Capture the cell that displays the provided text and extract its (x, y) central coordinate. 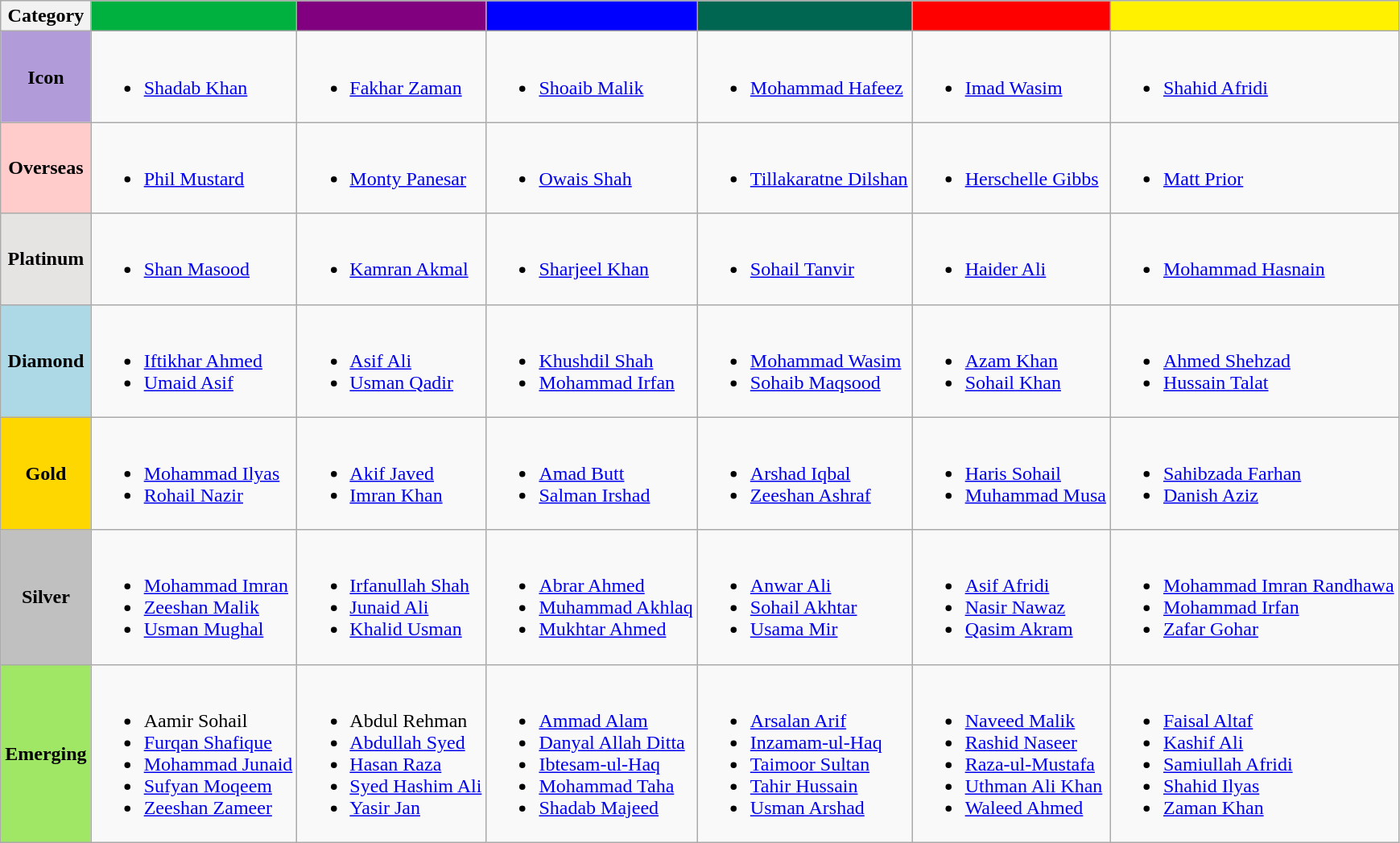
Mohammad Imran Randhawa Mohammad Irfan Zafar Gohar (1254, 597)
Anwar Ali Sohail Akhtar Usama Mir (805, 597)
Mohammad Ilyas Rohail Nazir (194, 473)
Emerging (46, 754)
Imad Wasim (1011, 77)
Arsalan Arif Inzamam-ul-Haq Taimoor Sultan Tahir Hussain Usman Arshad (805, 754)
Tillakaratne Dilshan (805, 167)
Sahibzada Farhan Danish Aziz (1254, 473)
Kamran Akmal (391, 259)
Gold (46, 473)
Sohail Tanvir (805, 259)
Overseas (46, 167)
Aamir Sohail Furqan Shafique Mohammad Junaid Sufyan Moqeem Zeeshan Zameer (194, 754)
Abdul Rehman Abdullah Syed Hasan Raza Syed Hashim Ali Yasir Jan (391, 754)
Akif Javed Imran Khan (391, 473)
Haider Ali (1011, 259)
Mohammad Wasim Sohaib Maqsood (805, 361)
Asif Afridi Nasir Nawaz Qasim Akram (1011, 597)
Ahmed Shehzad Hussain Talat (1254, 361)
Ammad Alam Danyal Allah Ditta Ibtesam-ul-Haq Mohammad Taha Shadab Majeed (592, 754)
Shadab Khan (194, 77)
Arshad Iqbal Zeeshan Ashraf (805, 473)
Azam Khan Sohail Khan (1011, 361)
Shan Masood (194, 259)
Naveed Malik Rashid Naseer Raza-ul-Mustafa Uthman Ali Khan Waleed Ahmed (1011, 754)
Icon (46, 77)
Category (46, 16)
Abrar Ahmed Muhammad Akhlaq Mukhtar Ahmed (592, 597)
Fakhar Zaman (391, 77)
Irfanullah Shah Junaid Ali Khalid Usman (391, 597)
Diamond (46, 361)
Mohammad Hasnain (1254, 259)
Khushdil Shah Mohammad Irfan (592, 361)
Owais Shah (592, 167)
Matt Prior (1254, 167)
Herschelle Gibbs (1011, 167)
Mohammad Imran Zeeshan Malik Usman Mughal (194, 597)
Shoaib Malik (592, 77)
Silver (46, 597)
Sharjeel Khan (592, 259)
Asif Ali Usman Qadir (391, 361)
Phil Mustard (194, 167)
Shahid Afridi (1254, 77)
Platinum (46, 259)
Amad Butt Salman Irshad (592, 473)
Faisal Altaf Kashif Ali Samiullah Afridi Shahid Ilyas Zaman Khan (1254, 754)
Mohammad Hafeez (805, 77)
Iftikhar Ahmed Umaid Asif (194, 361)
Haris Sohail Muhammad Musa (1011, 473)
Monty Panesar (391, 167)
